Return [x, y] of the center of cell containing provided text 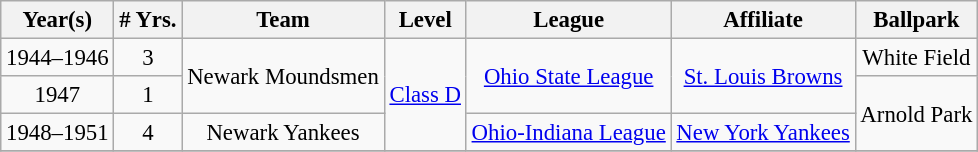
St. Louis Browns [763, 76]
League [568, 20]
Year(s) [58, 20]
1948–1951 [58, 133]
White Field [916, 58]
Affiliate [763, 20]
Arnold Park [916, 114]
Ohio-Indiana League [568, 133]
Newark Moundsmen [283, 76]
4 [148, 133]
Ballpark [916, 20]
Class D [425, 96]
# Yrs. [148, 20]
1947 [58, 95]
1 [148, 95]
3 [148, 58]
Team [283, 20]
Ohio State League [568, 76]
1944–1946 [58, 58]
New York Yankees [763, 133]
Level [425, 20]
Newark Yankees [283, 133]
